Extract the (x, y) coordinate from the center of the cell holding the provided text.  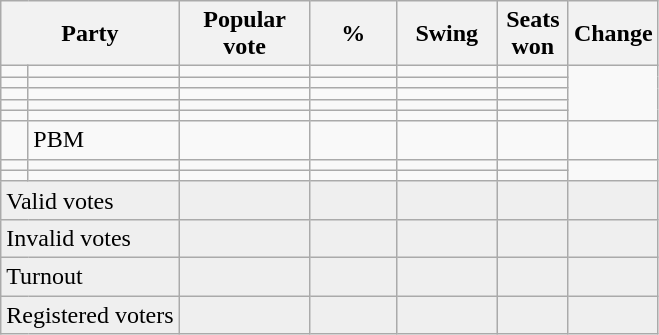
Registered voters (90, 315)
Invalid votes (90, 238)
Swing (446, 34)
Turnout (90, 276)
Change (613, 34)
Popular vote (244, 34)
% (353, 34)
Seatswon (532, 34)
Valid votes (90, 200)
PBM (104, 140)
Party (90, 34)
